Find where the given text appears and provide that cell's center as [x, y] coordinate. 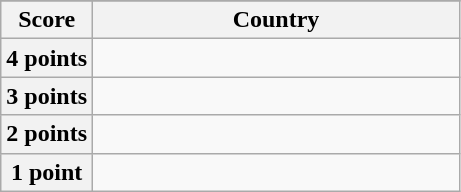
2 points [47, 134]
3 points [47, 96]
Score [47, 20]
4 points [47, 58]
1 point [47, 172]
Country [276, 20]
